For the text-containing cell, return its midpoint in [x, y] coordinate format. 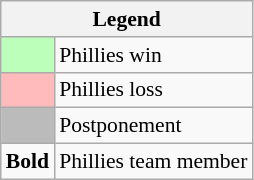
Phillies loss [153, 90]
Bold [28, 162]
Postponement [153, 126]
Phillies team member [153, 162]
Phillies win [153, 55]
Legend [127, 19]
